Locate the cell with the specified text and output its [X, Y] center coordinate. 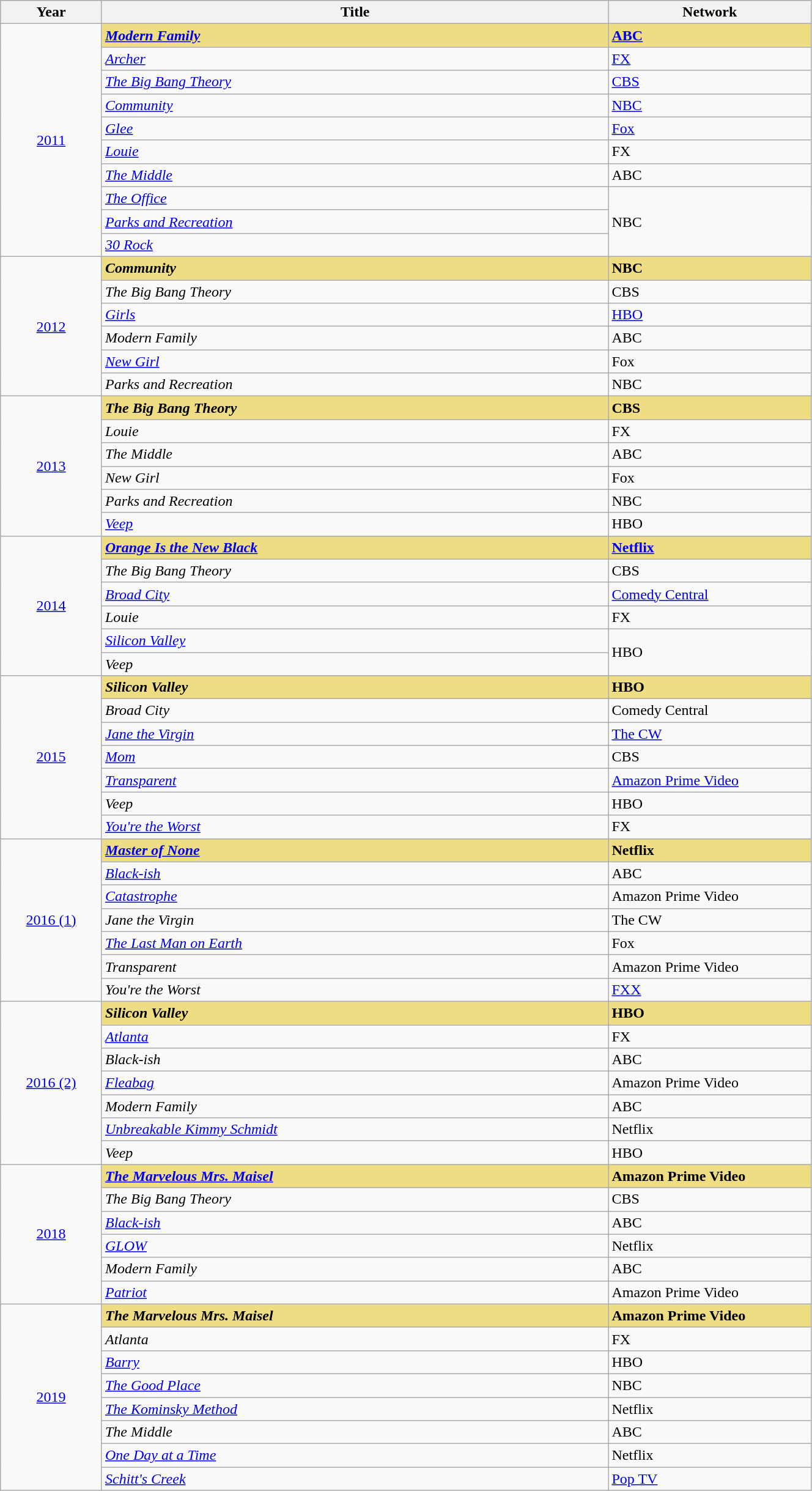
The Kominsky Method [355, 1408]
The Office [355, 198]
Catastrophe [355, 897]
Schitt's Creek [355, 1479]
2016 (2) [51, 1082]
One Day at a Time [355, 1456]
Archer [355, 59]
2012 [51, 326]
Title [355, 12]
Patriot [355, 1292]
The Good Place [355, 1385]
2015 [51, 757]
Pop TV [709, 1479]
Network [709, 12]
2014 [51, 605]
Year [51, 12]
Master of None [355, 850]
30 Rock [355, 245]
Mom [355, 757]
Fleabag [355, 1083]
GLOW [355, 1246]
Girls [355, 315]
Orange Is the New Black [355, 547]
2018 [51, 1234]
FXX [709, 990]
Unbreakable Kimmy Schmidt [355, 1130]
The Last Man on Earth [355, 943]
2013 [51, 466]
Barry [355, 1362]
2019 [51, 1397]
2016 (1) [51, 920]
2011 [51, 141]
Glee [355, 128]
